Pinpoint the cell where the given text exists, returning its [x, y] midpoint coordinate. 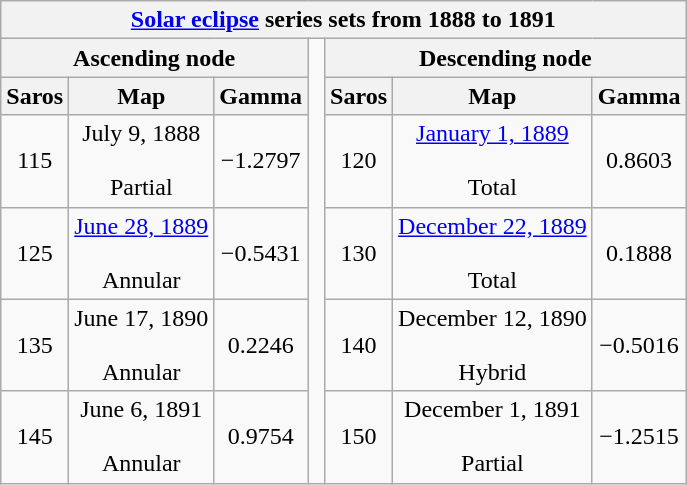
January 1, 1889Total [493, 161]
0.9754 [261, 437]
−1.2515 [639, 437]
0.8603 [639, 161]
December 12, 1890Hybrid [493, 345]
145 [35, 437]
July 9, 1888Partial [142, 161]
130 [359, 253]
115 [35, 161]
0.1888 [639, 253]
Descending node [506, 58]
135 [35, 345]
December 22, 1889Total [493, 253]
−0.5431 [261, 253]
June 6, 1891Annular [142, 437]
−1.2797 [261, 161]
140 [359, 345]
125 [35, 253]
June 28, 1889Annular [142, 253]
150 [359, 437]
December 1, 1891Partial [493, 437]
Ascending node [154, 58]
June 17, 1890Annular [142, 345]
0.2246 [261, 345]
Solar eclipse series sets from 1888 to 1891 [344, 20]
120 [359, 161]
−0.5016 [639, 345]
